For the text-containing cell, return its midpoint in [X, Y] coordinate format. 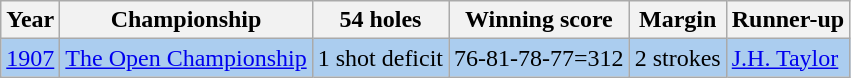
Runner-up [788, 20]
2 strokes [678, 58]
The Open Championship [186, 58]
Year [30, 20]
Margin [678, 20]
J.H. Taylor [788, 58]
54 holes [380, 20]
1907 [30, 58]
Winning score [540, 20]
1 shot deficit [380, 58]
Championship [186, 20]
76-81-78-77=312 [540, 58]
